Return the [X, Y] coordinate for the center point of the cell that contains the specified text.  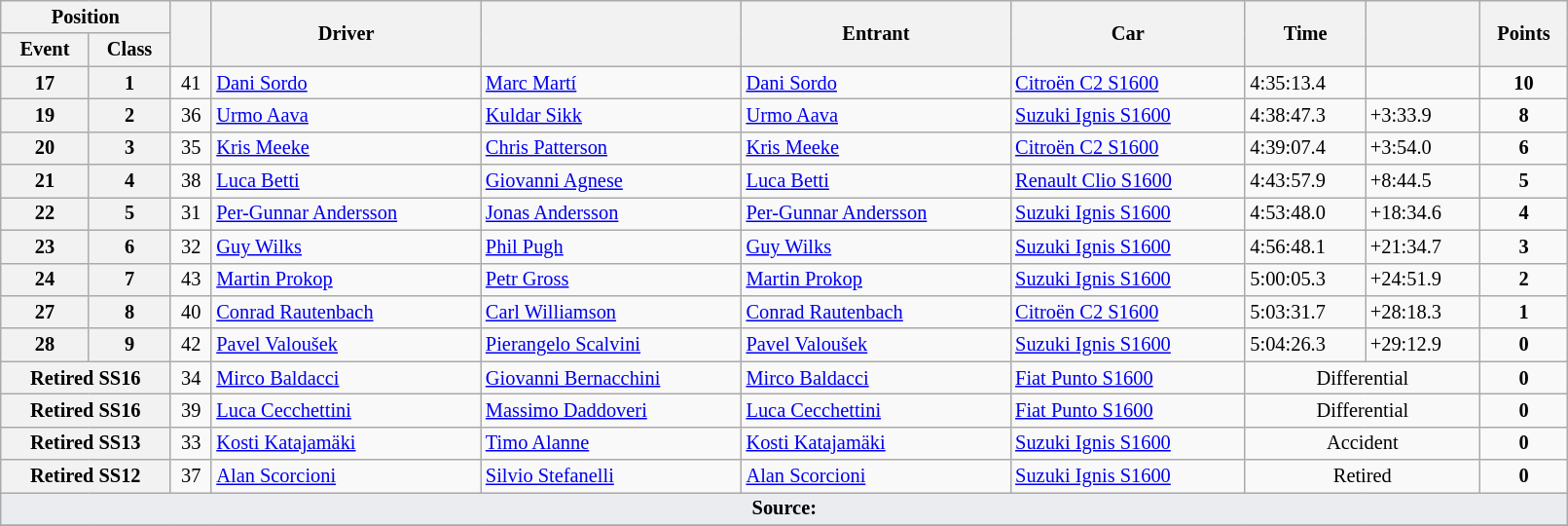
Marc Martí [611, 83]
10 [1524, 83]
5:04:26.3 [1304, 345]
Renault Clio S1600 [1127, 181]
Entrant [876, 33]
5:03:31.7 [1304, 312]
Retired SS12 [86, 476]
Massimo Daddoveri [611, 410]
Accident [1363, 443]
Kuldar Sikk [611, 115]
36 [191, 115]
38 [191, 181]
Source: [784, 508]
Giovanni Bernacchini [611, 378]
33 [191, 443]
4:56:48.1 [1304, 246]
21 [45, 181]
37 [191, 476]
Position [86, 17]
Pierangelo Scalvini [611, 345]
+18:34.6 [1423, 213]
7 [129, 280]
4:39:07.4 [1304, 148]
41 [191, 83]
Silvio Stefanelli [611, 476]
Event [45, 50]
4:53:48.0 [1304, 213]
4:38:47.3 [1304, 115]
Petr Gross [611, 280]
Timo Alanne [611, 443]
Points [1524, 33]
28 [45, 345]
17 [45, 83]
19 [45, 115]
42 [191, 345]
40 [191, 312]
+3:54.0 [1423, 148]
Giovanni Agnese [611, 181]
Class [129, 50]
39 [191, 410]
Driver [346, 33]
31 [191, 213]
22 [45, 213]
4:43:57.9 [1304, 181]
Carl Williamson [611, 312]
34 [191, 378]
+24:51.9 [1423, 280]
43 [191, 280]
Car [1127, 33]
35 [191, 148]
+8:44.5 [1423, 181]
+29:12.9 [1423, 345]
24 [45, 280]
Jonas Andersson [611, 213]
Phil Pugh [611, 246]
23 [45, 246]
5:00:05.3 [1304, 280]
Retired SS13 [86, 443]
Chris Patterson [611, 148]
+28:18.3 [1423, 312]
+21:34.7 [1423, 246]
27 [45, 312]
+3:33.9 [1423, 115]
Time [1304, 33]
20 [45, 148]
32 [191, 246]
4:35:13.4 [1304, 83]
9 [129, 345]
Retired [1363, 476]
